Find where the given text appears and provide that cell's center as [x, y] coordinate. 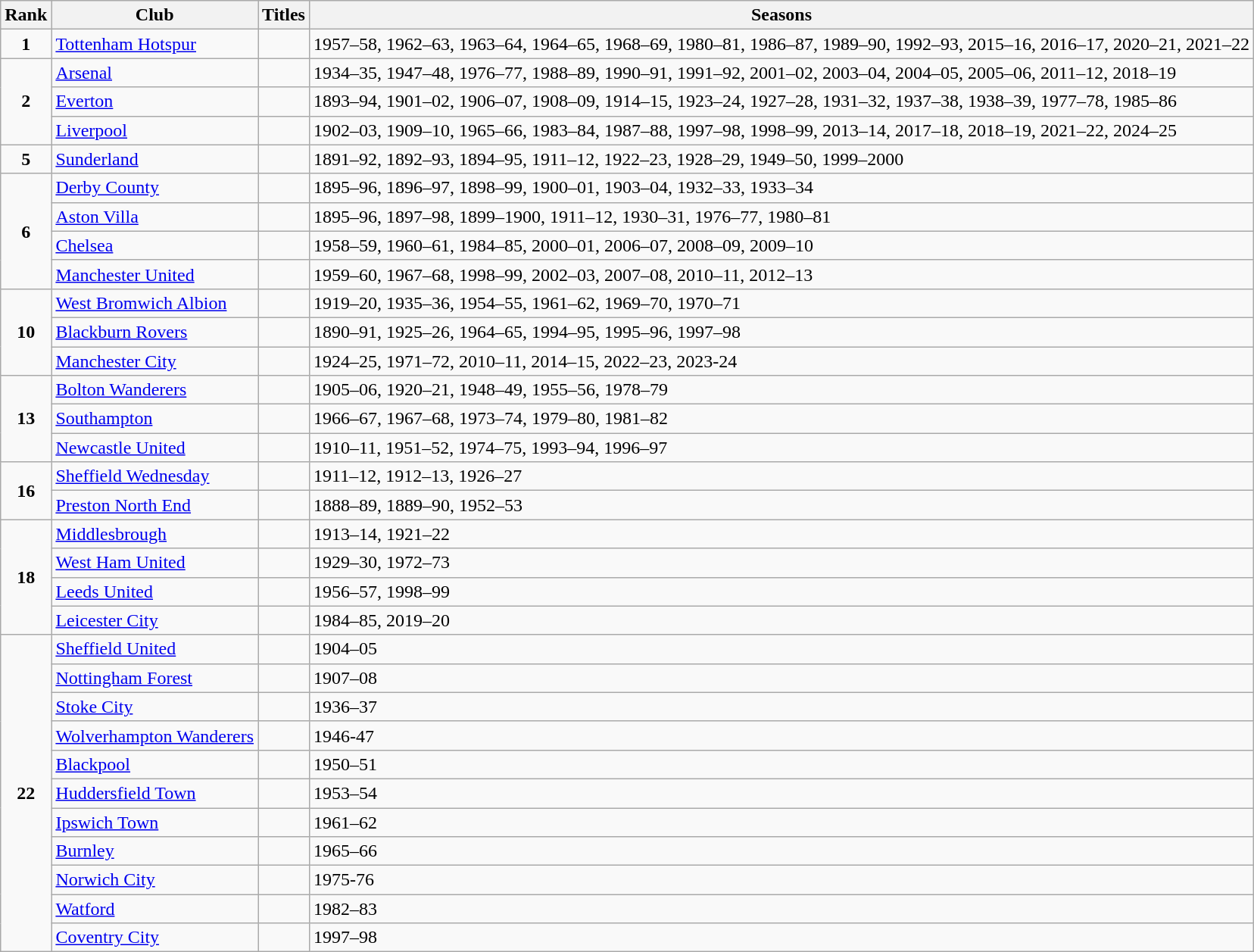
Middlesbrough [154, 534]
Derby County [154, 188]
6 [26, 231]
16 [26, 491]
1907–08 [781, 678]
5 [26, 159]
Leeds United [154, 591]
Liverpool [154, 130]
1895–96, 1896–97, 1898–99, 1900–01, 1903–04, 1932–33, 1933–34 [781, 188]
18 [26, 577]
1893–94, 1901–02, 1906–07, 1908–09, 1914–15, 1923–24, 1927–28, 1931–32, 1937–38, 1938–39, 1977–78, 1985–86 [781, 101]
22 [26, 794]
1891–92, 1892–93, 1894–95, 1911–12, 1922–23, 1928–29, 1949–50, 1999–2000 [781, 159]
1924–25, 1971–72, 2010–11, 2014–15, 2022–23, 2023-24 [781, 361]
1919–20, 1935–36, 1954–55, 1961–62, 1969–70, 1970–71 [781, 303]
West Ham United [154, 563]
Rank [26, 15]
Southampton [154, 419]
Blackburn Rovers [154, 332]
Stoke City [154, 707]
Tottenham Hotspur [154, 44]
West Bromwich Albion [154, 303]
1895–96, 1897–98, 1899–1900, 1911–12, 1930–31, 1976–77, 1980–81 [781, 217]
Sheffield Wednesday [154, 476]
1 [26, 44]
10 [26, 332]
Titles [284, 15]
Huddersfield Town [154, 793]
Manchester United [154, 274]
1936–37 [781, 707]
Watford [154, 909]
1913–14, 1921–22 [781, 534]
13 [26, 419]
Newcastle United [154, 448]
Manchester City [154, 361]
1957–58, 1962–63, 1963–64, 1964–65, 1968–69, 1980–81, 1986–87, 1989–90, 1992–93, 2015–16, 2016–17, 2020–21, 2021–22 [781, 44]
Chelsea [154, 245]
1911–12, 1912–13, 1926–27 [781, 476]
Everton [154, 101]
1946-47 [781, 735]
Bolton Wanderers [154, 390]
1956–57, 1998–99 [781, 591]
1961–62 [781, 822]
1888–89, 1889–90, 1952–53 [781, 505]
1959–60, 1967–68, 1998–99, 2002–03, 2007–08, 2010–11, 2012–13 [781, 274]
Sheffield United [154, 649]
1997–98 [781, 938]
Ipswich Town [154, 822]
1910–11, 1951–52, 1974–75, 1993–94, 1996–97 [781, 448]
Wolverhampton Wanderers [154, 735]
1929–30, 1972–73 [781, 563]
Arsenal [154, 73]
Sunderland [154, 159]
1965–66 [781, 851]
1984–85, 2019–20 [781, 620]
Preston North End [154, 505]
1902–03, 1909–10, 1965–66, 1983–84, 1987–88, 1997–98, 1998–99, 2013–14, 2017–18, 2018–19, 2021–22, 2024–25 [781, 130]
Club [154, 15]
1982–83 [781, 909]
Aston Villa [154, 217]
1904–05 [781, 649]
1890–91, 1925–26, 1964–65, 1994–95, 1995–96, 1997–98 [781, 332]
1934–35, 1947–48, 1976–77, 1988–89, 1990–91, 1991–92, 2001–02, 2003–04, 2004–05, 2005–06, 2011–12, 2018–19 [781, 73]
Norwich City [154, 880]
2 [26, 101]
Burnley [154, 851]
1950–51 [781, 764]
1953–54 [781, 793]
Leicester City [154, 620]
Coventry City [154, 938]
Blackpool [154, 764]
1975-76 [781, 880]
Nottingham Forest [154, 678]
1958–59, 1960–61, 1984–85, 2000–01, 2006–07, 2008–09, 2009–10 [781, 245]
1966–67, 1967–68, 1973–74, 1979–80, 1981–82 [781, 419]
Seasons [781, 15]
1905–06, 1920–21, 1948–49, 1955–56, 1978–79 [781, 390]
